Determine the [x, y] coordinate at the center of the cell enclosing the given text.  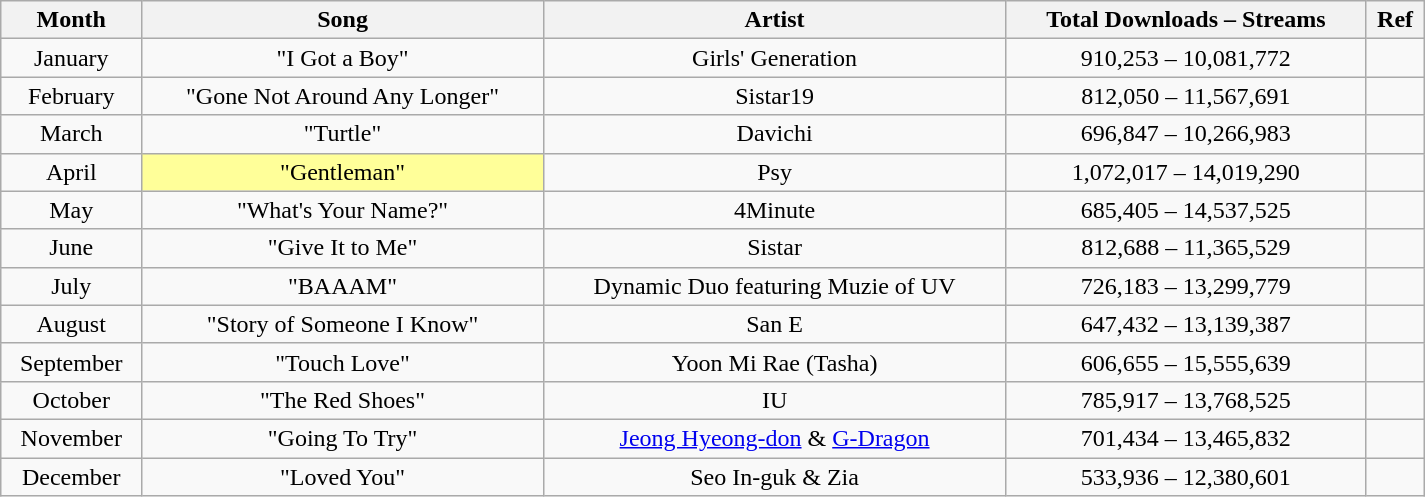
February [72, 96]
685,405 – 14,537,525 [1186, 210]
Ref [1395, 20]
September [72, 362]
4Minute [774, 210]
"Gentleman" [343, 172]
March [72, 134]
November [72, 438]
812,050 – 11,567,691 [1186, 96]
October [72, 400]
"What's Your Name?" [343, 210]
"Turtle" [343, 134]
533,936 – 12,380,601 [1186, 477]
812,688 – 11,365,529 [1186, 248]
"BAAAM" [343, 286]
July [72, 286]
"Touch Love" [343, 362]
"Loved You" [343, 477]
606,655 – 15,555,639 [1186, 362]
785,917 – 13,768,525 [1186, 400]
April [72, 172]
Month [72, 20]
"Story of Someone I Know" [343, 324]
Song [343, 20]
910,253 – 10,081,772 [1186, 58]
December [72, 477]
647,432 – 13,139,387 [1186, 324]
Yoon Mi Rae (Tasha) [774, 362]
Dynamic Duo featuring Muzie of UV [774, 286]
"Give It to Me" [343, 248]
Seo In-guk & Zia [774, 477]
Psy [774, 172]
696,847 – 10,266,983 [1186, 134]
Sistar19 [774, 96]
January [72, 58]
Jeong Hyeong-don & G-Dragon [774, 438]
"Gone Not Around Any Longer" [343, 96]
1,072,017 – 14,019,290 [1186, 172]
Girls' Generation [774, 58]
"Going To Try" [343, 438]
Sistar [774, 248]
"The Red Shoes" [343, 400]
August [72, 324]
Artist [774, 20]
Davichi [774, 134]
IU [774, 400]
726,183 – 13,299,779 [1186, 286]
May [72, 210]
Total Downloads – Streams [1186, 20]
701,434 – 13,465,832 [1186, 438]
June [72, 248]
San E [774, 324]
"I Got a Boy" [343, 58]
